Scan for the cell matching the given text and deliver its (x, y) coordinate at center. 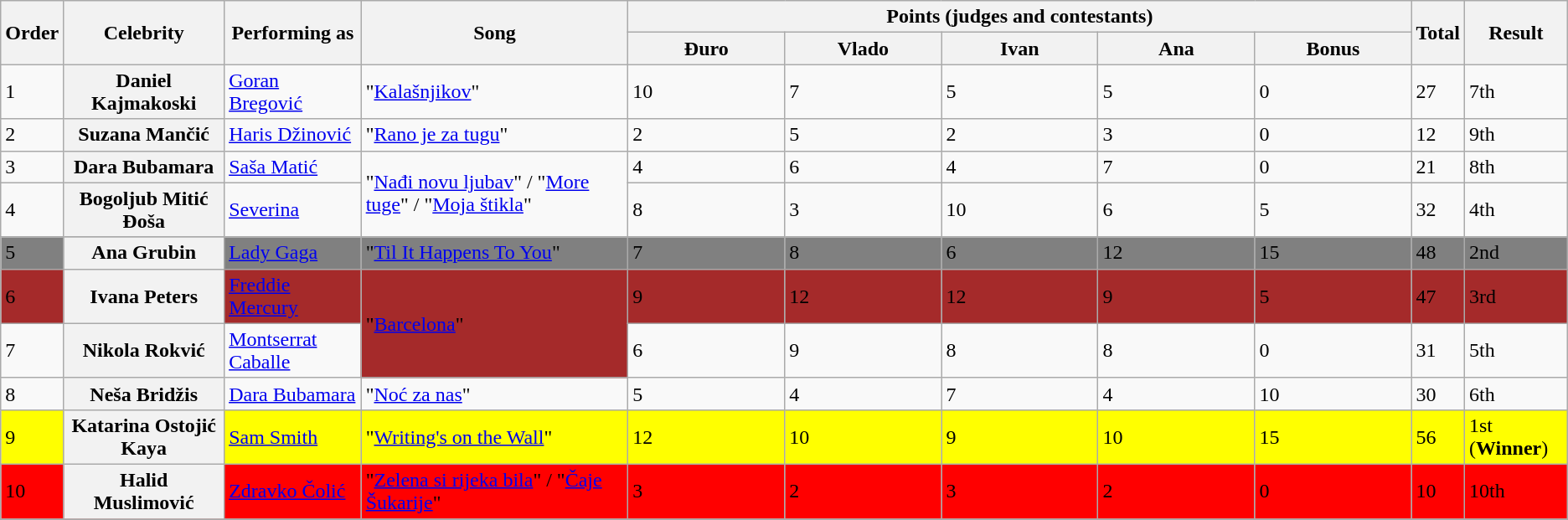
Ivana Peters (144, 296)
9th (1516, 135)
Montserrat Caballe (293, 350)
Nikola Rokvić (144, 350)
Bogoljub Mitić Đoša (144, 209)
"Til It Happens To You" (494, 253)
Haris Džinović (293, 135)
47 (1438, 296)
"Zelena si rijeka bila" / "Čaje Šukarije" (494, 491)
31 (1438, 350)
Order (32, 33)
Sam Smith (293, 437)
30 (1438, 394)
7th (1516, 92)
Daniel Kajmakoski (144, 92)
"Noć za nas" (494, 394)
"Barcelona" (494, 323)
Ana (1176, 49)
4th (1516, 209)
6th (1516, 394)
Bonus (1333, 49)
Đuro (707, 49)
Freddie Mercury (293, 296)
10th (1516, 491)
Points (judges and contestants) (1020, 17)
Total (1438, 33)
Performing as (293, 33)
Saša Matić (293, 167)
Neša Bridžis (144, 394)
8th (1516, 167)
Severina (293, 209)
5th (1516, 350)
Katarina Ostojić Kaya (144, 437)
"Writing's on the Wall" (494, 437)
Zdravko Čolić (293, 491)
Result (1516, 33)
3rd (1516, 296)
1st (Winner) (1516, 437)
Celebrity (144, 33)
27 (1438, 92)
48 (1438, 253)
Lady Gaga (293, 253)
Vlado (863, 49)
56 (1438, 437)
Song (494, 33)
Ivan (1020, 49)
Goran Bregović (293, 92)
Suzana Mančić (144, 135)
32 (1438, 209)
Halid Muslimović (144, 491)
"Kalašnjikov" (494, 92)
Ana Grubin (144, 253)
"Rano je za tugu" (494, 135)
1 (32, 92)
"Nađi novu ljubav" / "More tuge" / "Moja štikla" (494, 194)
21 (1438, 167)
2nd (1516, 253)
